Return the (X, Y) coordinate for the center point of the cell that contains the specified text.  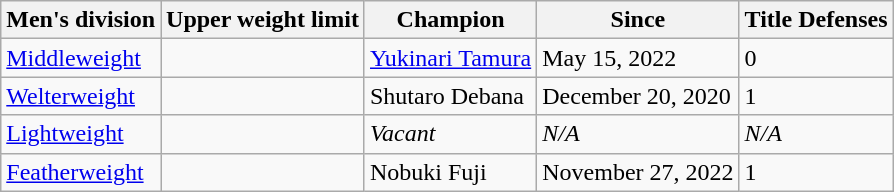
Welterweight (81, 96)
Upper weight limit (263, 20)
Yukinari Tamura (450, 58)
Shutaro Debana (450, 96)
May 15, 2022 (638, 58)
Lightweight (81, 134)
Since (638, 20)
0 (816, 58)
Champion (450, 20)
November 27, 2022 (638, 172)
Middleweight (81, 58)
December 20, 2020 (638, 96)
Men's division (81, 20)
Vacant (450, 134)
Nobuki Fuji (450, 172)
Title Defenses (816, 20)
Featherweight (81, 172)
